Locate the cell with the specified text and output its (x, y) center coordinate. 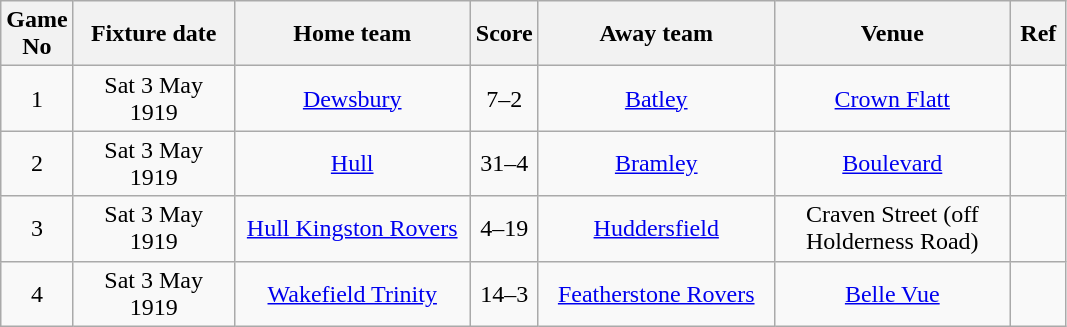
Bramley (656, 164)
Huddersfield (656, 228)
Dewsbury (352, 98)
Score (504, 34)
7–2 (504, 98)
Hull Kingston Rovers (352, 228)
Wakefield Trinity (352, 294)
Belle Vue (892, 294)
Fixture date (154, 34)
4 (37, 294)
31–4 (504, 164)
Game No (37, 34)
Hull (352, 164)
1 (37, 98)
4–19 (504, 228)
3 (37, 228)
Home team (352, 34)
Batley (656, 98)
Crown Flatt (892, 98)
Ref (1038, 34)
Away team (656, 34)
2 (37, 164)
Venue (892, 34)
Craven Street (off Holderness Road) (892, 228)
Featherstone Rovers (656, 294)
Boulevard (892, 164)
14–3 (504, 294)
